Determine the (X, Y) coordinate at the center of the cell enclosing the given text.  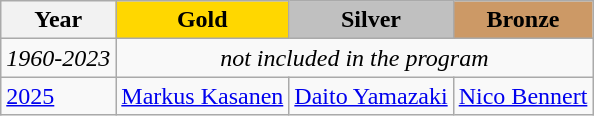
Markus Kasanen (202, 96)
Silver (371, 20)
Bronze (523, 20)
Daito Yamazaki (371, 96)
not included in the program (354, 58)
2025 (58, 96)
Gold (202, 20)
Nico Bennert (523, 96)
1960-2023 (58, 58)
Year (58, 20)
